Locate the cell with the specified text and output its (x, y) center coordinate. 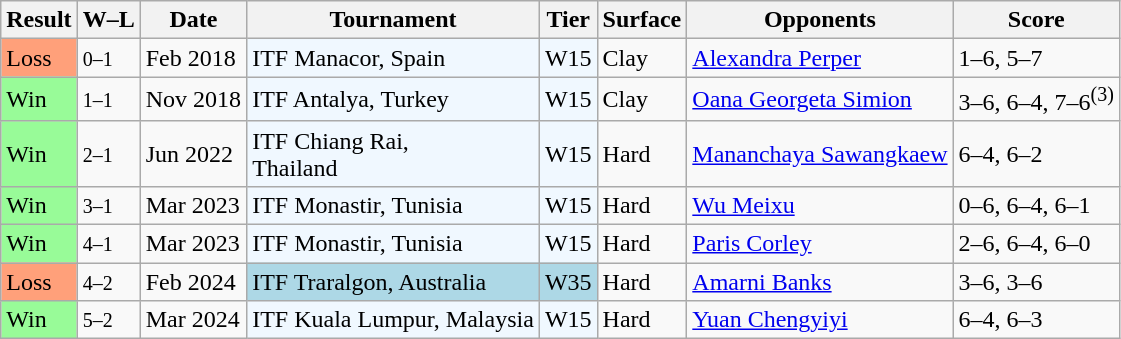
Feb 2024 (193, 282)
ITF Antalya, Turkey (394, 100)
Date (193, 20)
6–4, 6–2 (1036, 154)
2–6, 6–4, 6–0 (1036, 244)
Result (39, 20)
ITF Kuala Lumpur, Malaysia (394, 320)
3–1 (108, 205)
Mar 2024 (193, 320)
Feb 2018 (193, 58)
ITF Traralgon, Australia (394, 282)
6–4, 6–3 (1036, 320)
4–2 (108, 282)
0–6, 6–4, 6–1 (1036, 205)
2–1 (108, 154)
3–6, 3–6 (1036, 282)
Tier (568, 20)
W–L (108, 20)
Alexandra Perper (820, 58)
Jun 2022 (193, 154)
5–2 (108, 320)
Score (1036, 20)
4–1 (108, 244)
3–6, 6–4, 7–6(3) (1036, 100)
Nov 2018 (193, 100)
Mananchaya Sawangkaew (820, 154)
Yuan Chengyiyi (820, 320)
ITF Chiang Rai, Thailand (394, 154)
1–1 (108, 100)
Oana Georgeta Simion (820, 100)
Wu Meixu (820, 205)
ITF Manacor, Spain (394, 58)
Surface (642, 20)
Paris Corley (820, 244)
0–1 (108, 58)
Tournament (394, 20)
W35 (568, 282)
1–6, 5–7 (1036, 58)
Opponents (820, 20)
Amarni Banks (820, 282)
